For the text-containing cell, return its midpoint in [x, y] coordinate format. 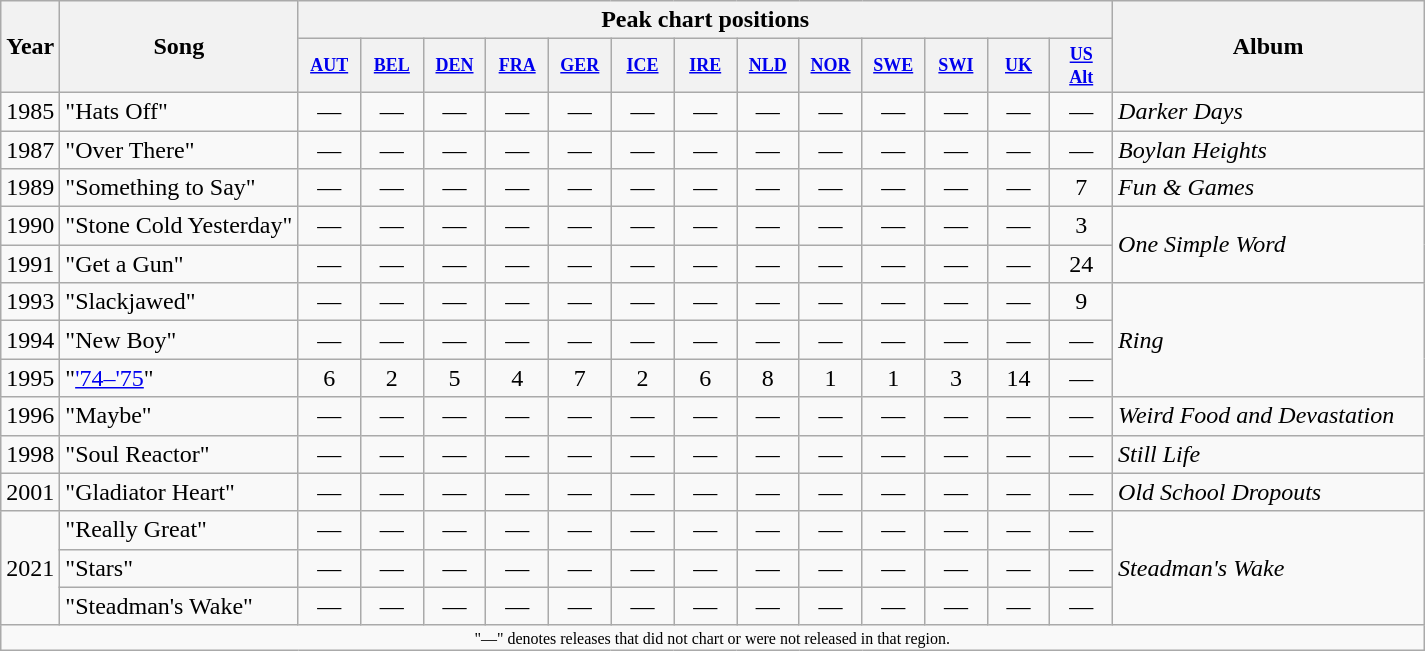
24 [1082, 264]
5 [454, 378]
"'74–'75" [179, 378]
Still Life [1268, 454]
"Over There" [179, 150]
14 [1018, 378]
SWE [894, 66]
Old School Dropouts [1268, 492]
GER [580, 66]
"Get a Gun" [179, 264]
Steadman's Wake [1268, 568]
1993 [30, 302]
Ring [1268, 340]
ICE [642, 66]
1987 [30, 150]
2021 [30, 568]
Album [1268, 47]
IRE [706, 66]
"Stone Cold Yesterday" [179, 226]
One Simple Word [1268, 245]
"—" denotes releases that did not chart or were not released in that region. [712, 637]
"Hats Off" [179, 111]
1995 [30, 378]
Boylan Heights [1268, 150]
"Stars" [179, 568]
USAlt [1082, 66]
"Something to Say" [179, 188]
UK [1018, 66]
1985 [30, 111]
SWI [956, 66]
"Gladiator Heart" [179, 492]
1996 [30, 416]
Year [30, 47]
1991 [30, 264]
BEL [392, 66]
AUT [330, 66]
1998 [30, 454]
"Steadman's Wake" [179, 606]
"Maybe" [179, 416]
1994 [30, 340]
"Soul Reactor" [179, 454]
"Slackjawed" [179, 302]
Darker Days [1268, 111]
NLD [768, 66]
Fun & Games [1268, 188]
"New Boy" [179, 340]
Peak chart positions [706, 20]
4 [518, 378]
8 [768, 378]
9 [1082, 302]
1989 [30, 188]
NOR [830, 66]
1990 [30, 226]
Weird Food and Devastation [1268, 416]
DEN [454, 66]
2001 [30, 492]
"Really Great" [179, 530]
Song [179, 47]
FRA [518, 66]
